For the text-containing cell, return its midpoint in (x, y) coordinate format. 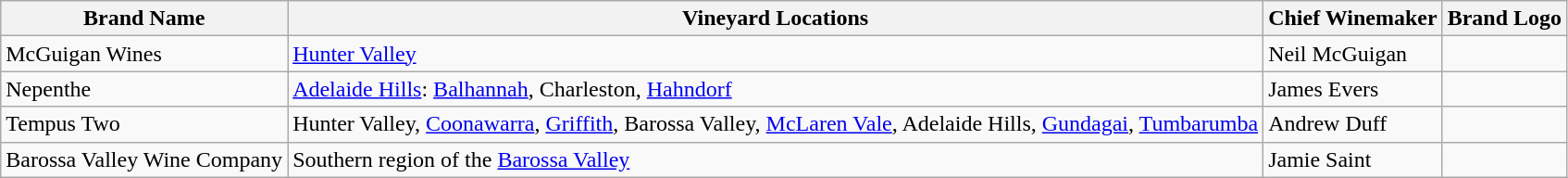
Brand Logo (1504, 19)
Neil McGuigan (1353, 54)
Barossa Valley Wine Company (144, 159)
James Evers (1353, 89)
Hunter Valley (776, 54)
Tempus Two (144, 124)
Adelaide Hills: Balhannah, Charleston, Hahndorf (776, 89)
Southern region of the Barossa Valley (776, 159)
Jamie Saint (1353, 159)
Andrew Duff (1353, 124)
Vineyard Locations (776, 19)
Brand Name (144, 19)
McGuigan Wines (144, 54)
Chief Winemaker (1353, 19)
Nepenthe (144, 89)
Hunter Valley, Coonawarra, Griffith, Barossa Valley, McLaren Vale, Adelaide Hills, Gundagai, Tumbarumba (776, 124)
